Identify which cell holds the provided text, then report its [x, y] central coordinate. 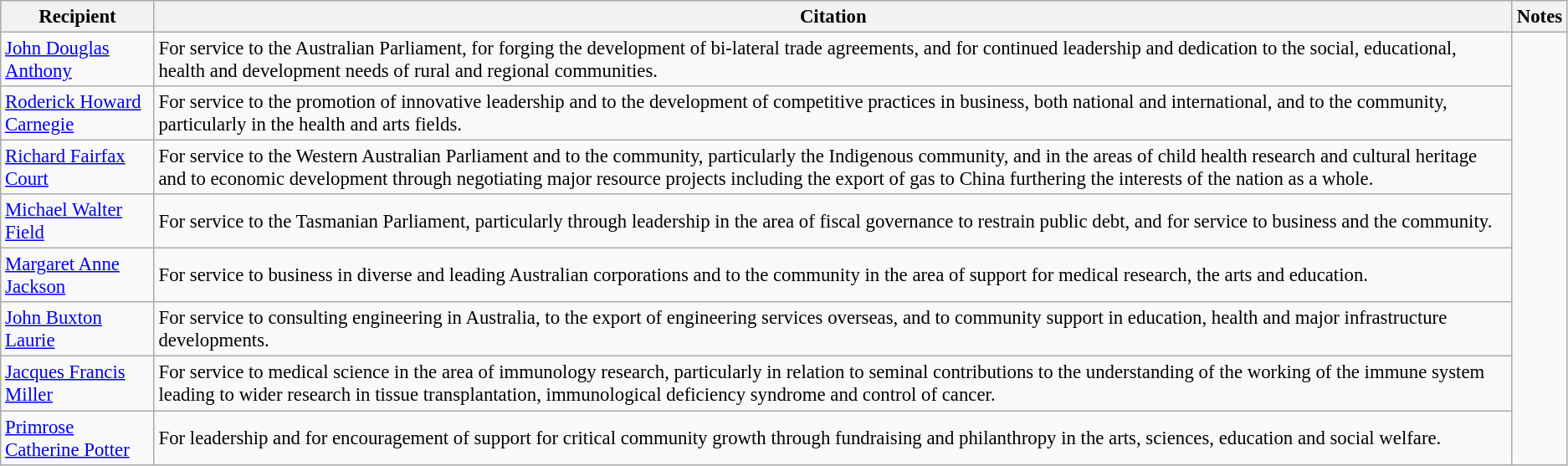
Richard Fairfax Court [77, 167]
Citation [833, 17]
Michael Walter Field [77, 221]
John Buxton Laurie [77, 330]
John Douglas Anthony [77, 60]
Jacques Francis Miller [77, 383]
Notes [1540, 17]
Recipient [77, 17]
Roderick Howard Carnegie [77, 114]
Primrose Catherine Potter [77, 438]
Margaret Anne Jackson [77, 276]
